Search for the cell housing the specified text and yield its (X, Y) center coordinate. 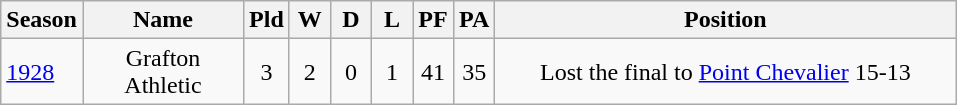
W (310, 20)
D (350, 20)
PF (432, 20)
3 (267, 72)
2 (310, 72)
L (392, 20)
Season (42, 20)
0 (350, 72)
Position (726, 20)
41 (432, 72)
Pld (267, 20)
Grafton Athletic (162, 72)
1 (392, 72)
Name (162, 20)
1928 (42, 72)
PA (474, 20)
35 (474, 72)
Lost the final to Point Chevalier 15-13 (726, 72)
